Identify which cell holds the provided text, then report its (x, y) central coordinate. 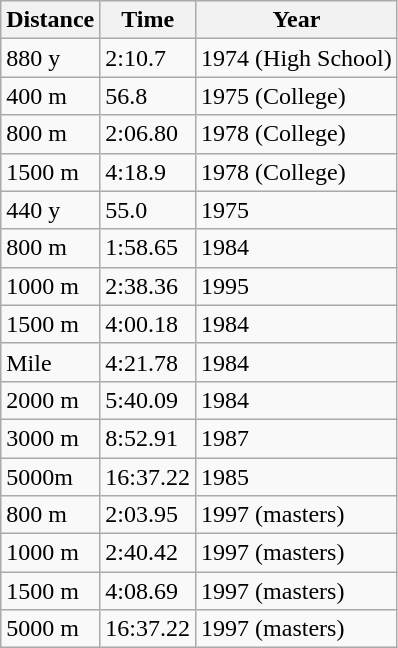
1974 (High School) (297, 58)
1975 (College) (297, 96)
4:00.18 (148, 324)
1975 (297, 210)
880 y (50, 58)
2:10.7 (148, 58)
1995 (297, 286)
1:58.65 (148, 248)
440 y (50, 210)
4:21.78 (148, 362)
2:06.80 (148, 134)
5000 m (50, 629)
5:40.09 (148, 400)
5000m (50, 477)
3000 m (50, 438)
1985 (297, 477)
2:38.36 (148, 286)
55.0 (148, 210)
2:40.42 (148, 553)
4:08.69 (148, 591)
8:52.91 (148, 438)
2:03.95 (148, 515)
Year (297, 20)
1987 (297, 438)
Mile (50, 362)
400 m (50, 96)
Distance (50, 20)
2000 m (50, 400)
Time (148, 20)
56.8 (148, 96)
4:18.9 (148, 172)
